Search for the cell housing the specified text and yield its [x, y] center coordinate. 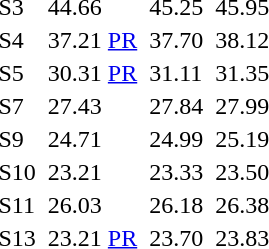
27.43 [92, 106]
37.70 [176, 40]
30.31 PR [92, 73]
23.33 [176, 172]
27.84 [176, 106]
23.21 [92, 172]
26.03 [92, 205]
24.99 [176, 139]
26.18 [176, 205]
31.11 [176, 73]
37.21 PR [92, 40]
24.71 [92, 139]
